Determine the (x, y) coordinate at the center of the cell enclosing the given text.  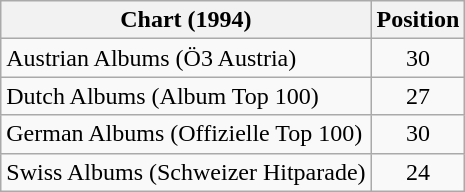
Swiss Albums (Schweizer Hitparade) (186, 172)
German Albums (Offizielle Top 100) (186, 134)
Dutch Albums (Album Top 100) (186, 96)
24 (418, 172)
Position (418, 20)
Austrian Albums (Ö3 Austria) (186, 58)
Chart (1994) (186, 20)
27 (418, 96)
